Extract the [x, y] coordinate from the center of the cell holding the provided text.  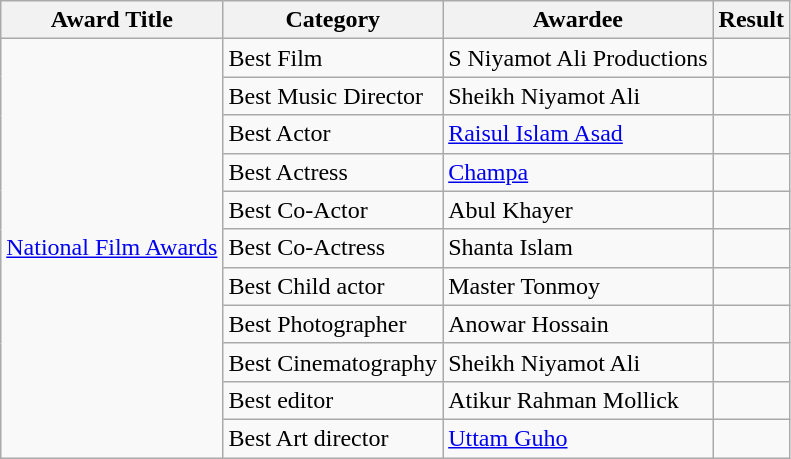
Shanta Islam [578, 248]
Best Film [333, 58]
Result [751, 20]
Abul Khayer [578, 210]
Best Child actor [333, 286]
Atikur Rahman Mollick [578, 400]
Best Co-Actress [333, 248]
Uttam Guho [578, 438]
S Niyamot Ali Productions [578, 58]
National Film Awards [112, 248]
Raisul Islam Asad [578, 134]
Best Art director [333, 438]
Best Photographer [333, 324]
Best Music Director [333, 96]
Anowar Hossain [578, 324]
Champa [578, 172]
Best editor [333, 400]
Best Actor [333, 134]
Best Co-Actor [333, 210]
Best Cinematography [333, 362]
Master Tonmoy [578, 286]
Category [333, 20]
Awardee [578, 20]
Best Actress [333, 172]
Award Title [112, 20]
